For the text-containing cell, return its midpoint in [x, y] coordinate format. 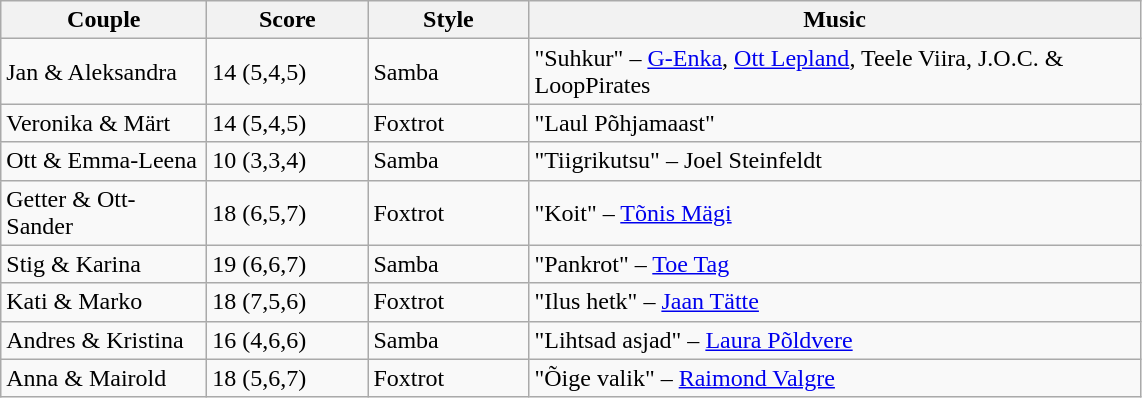
18 (7,5,6) [288, 302]
Score [288, 20]
Kati & Marko [104, 302]
"Laul Põhjamaast" [834, 123]
Style [448, 20]
"Pankrot" – Toe Tag [834, 264]
16 (4,6,6) [288, 340]
18 (5,6,7) [288, 378]
Music [834, 20]
Anna & Mairold [104, 378]
"Koit" – Tõnis Mägi [834, 212]
"Õige valik" – Raimond Valgre [834, 378]
"Ilus hetk" – Jaan Tätte [834, 302]
Getter & Ott-Sander [104, 212]
19 (6,6,7) [288, 264]
"Lihtsad asjad" – Laura Põldvere [834, 340]
"Suhkur" – G-Enka, Ott Lepland, Teele Viira, J.O.C. & LoopPirates [834, 72]
10 (3,3,4) [288, 161]
Stig & Karina [104, 264]
Jan & Aleksandra [104, 72]
Veronika & Märt [104, 123]
18 (6,5,7) [288, 212]
"Tiigrikutsu" – Joel Steinfeldt [834, 161]
Couple [104, 20]
Ott & Emma-Leena [104, 161]
Andres & Kristina [104, 340]
